Search for the cell housing the specified text and yield its [X, Y] center coordinate. 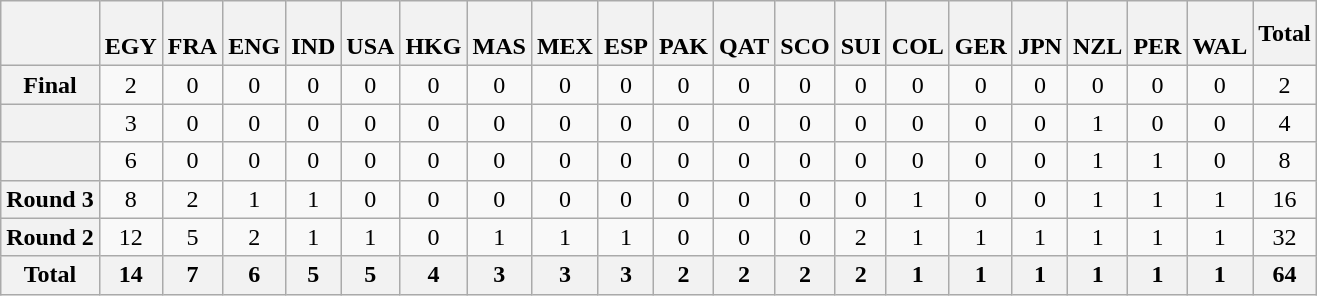
QAT [744, 34]
ENG [254, 34]
USA [370, 34]
WAL [1220, 34]
MAS [499, 34]
NZL [1097, 34]
EGY [130, 34]
14 [130, 275]
SUI [860, 34]
12 [130, 237]
ESP [626, 34]
Round 2 [50, 237]
Final [50, 85]
FRA [192, 34]
7 [192, 275]
64 [1285, 275]
IND [314, 34]
Round 3 [50, 199]
GER [980, 34]
PAK [684, 34]
COL [918, 34]
SCO [805, 34]
HKG [434, 34]
MEX [564, 34]
PER [1158, 34]
32 [1285, 237]
16 [1285, 199]
JPN [1040, 34]
